Search for the cell housing the specified text and yield its [x, y] center coordinate. 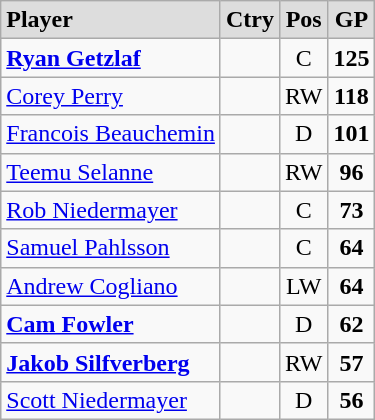
LW [303, 286]
Ryan Getzlaf [111, 58]
57 [352, 362]
Pos [303, 20]
Jakob Silfverberg [111, 362]
Rob Niedermayer [111, 210]
Corey Perry [111, 96]
Samuel Pahlsson [111, 248]
Scott Niedermayer [111, 400]
GP [352, 20]
96 [352, 172]
62 [352, 324]
Teemu Selanne [111, 172]
73 [352, 210]
56 [352, 400]
101 [352, 134]
Andrew Cogliano [111, 286]
Cam Fowler [111, 324]
Ctry [250, 20]
Francois Beauchemin [111, 134]
125 [352, 58]
118 [352, 96]
Player [111, 20]
